Scan for the cell matching the given text and deliver its (x, y) coordinate at center. 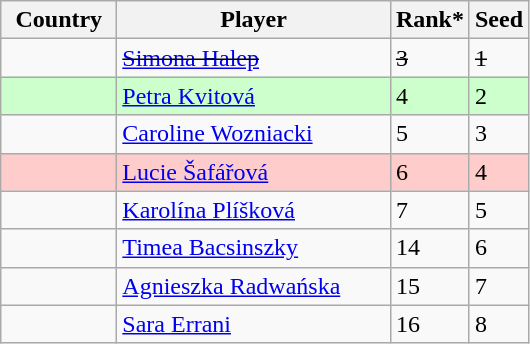
1 (498, 58)
16 (430, 324)
Timea Bacsinszky (254, 248)
Simona Halep (254, 58)
Caroline Wozniacki (254, 134)
Agnieszka Radwańska (254, 286)
Rank* (430, 20)
14 (430, 248)
15 (430, 286)
Sara Errani (254, 324)
Player (254, 20)
Seed (498, 20)
Karolína Plíšková (254, 210)
8 (498, 324)
Country (59, 20)
2 (498, 96)
Petra Kvitová (254, 96)
Lucie Šafářová (254, 172)
